Return (X, Y) of the center of cell containing provided text 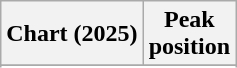
Chart (2025) (72, 34)
Peakposition (189, 34)
